Provide the [x, y] coordinate of the cell's center where the given text is located.  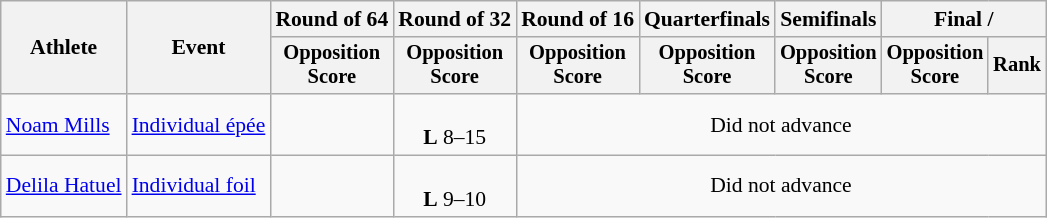
Delila Hatuel [64, 186]
Round of 16 [578, 19]
Individual foil [199, 186]
Rank [1017, 66]
Round of 64 [332, 19]
Final / [964, 19]
Semifinals [828, 19]
L 8–15 [454, 124]
Individual épée [199, 124]
Event [199, 48]
Round of 32 [454, 19]
Quarterfinals [707, 19]
L 9–10 [454, 186]
Noam Mills [64, 124]
Athlete [64, 48]
